Return the [x, y] coordinate for the center point of the cell that contains the specified text.  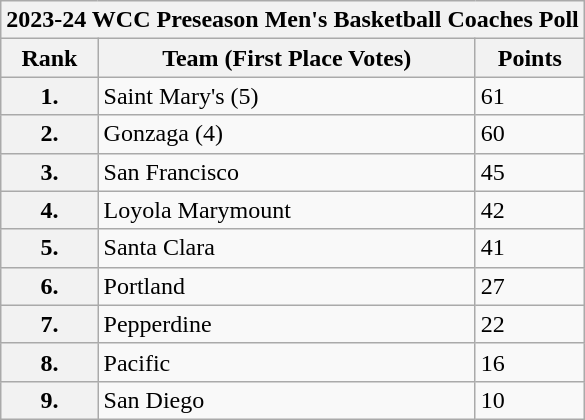
61 [530, 96]
3. [50, 172]
Pacific [286, 362]
Rank [50, 58]
Team (First Place Votes) [286, 58]
4. [50, 210]
27 [530, 286]
8. [50, 362]
Santa Clara [286, 248]
22 [530, 324]
16 [530, 362]
1. [50, 96]
Portland [286, 286]
9. [50, 400]
Saint Mary's (5) [286, 96]
6. [50, 286]
45 [530, 172]
Points [530, 58]
San Francisco [286, 172]
60 [530, 134]
7. [50, 324]
5. [50, 248]
2. [50, 134]
Gonzaga (4) [286, 134]
Loyola Marymount [286, 210]
San Diego [286, 400]
42 [530, 210]
41 [530, 248]
10 [530, 400]
Pepperdine [286, 324]
2023-24 WCC Preseason Men's Basketball Coaches Poll [293, 20]
